Extract the [x, y] coordinate from the center of the cell holding the provided text.  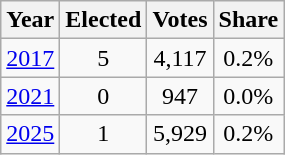
2021 [30, 96]
Share [248, 20]
2017 [30, 58]
2025 [30, 134]
4,117 [180, 58]
Elected [104, 20]
0.0% [248, 96]
5,929 [180, 134]
Year [30, 20]
0 [104, 96]
Votes [180, 20]
1 [104, 134]
5 [104, 58]
947 [180, 96]
